Scan for the cell matching the given text and deliver its [x, y] coordinate at center. 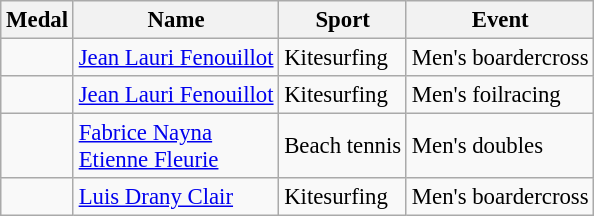
Beach tennis [343, 146]
Fabrice NaynaEtienne Fleurie [176, 146]
Luis Drany Clair [176, 197]
Name [176, 20]
Sport [343, 20]
Men's doubles [500, 146]
Men's foilracing [500, 95]
Medal [38, 20]
Event [500, 20]
